Pinpoint the cell where the given text exists, returning its [X, Y] midpoint coordinate. 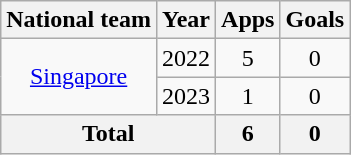
2022 [186, 58]
Singapore [79, 77]
Total [108, 134]
1 [248, 96]
National team [79, 20]
2023 [186, 96]
Year [186, 20]
5 [248, 58]
6 [248, 134]
Apps [248, 20]
Goals [315, 20]
